Detect which cell encompasses the target text, then output its [x, y] center coordinate. 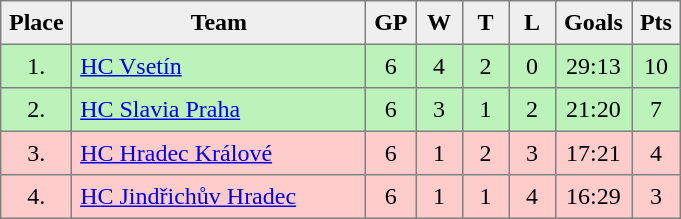
Goals [593, 23]
HC Slavia Praha [219, 110]
HC Hradec Králové [219, 153]
HC Vsetín [219, 66]
Pts [656, 23]
0 [532, 66]
HC Jindřichův Hradec [219, 197]
7 [656, 110]
1. [36, 66]
3. [36, 153]
GP [391, 23]
10 [656, 66]
2. [36, 110]
L [532, 23]
Place [36, 23]
16:29 [593, 197]
21:20 [593, 110]
Team [219, 23]
17:21 [593, 153]
29:13 [593, 66]
T [485, 23]
W [439, 23]
4. [36, 197]
